Output the [X, Y] coordinate of the center of the cell containing the given text.  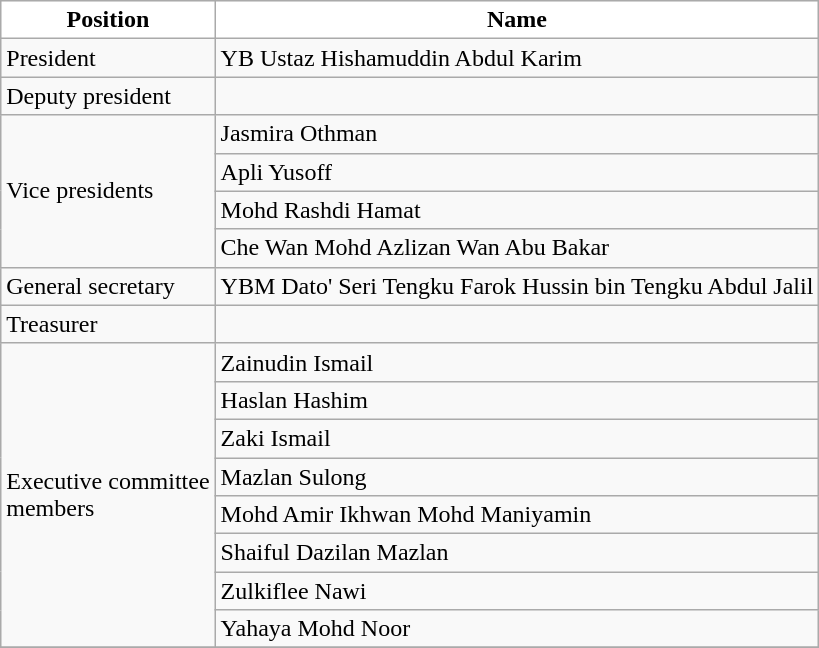
Yahaya Mohd Noor [517, 629]
Treasurer [108, 324]
YB Ustaz Hishamuddin Abdul Karim [517, 58]
Haslan Hashim [517, 400]
Che Wan Mohd Azlizan Wan Abu Bakar [517, 248]
Vice presidents [108, 191]
Mohd Amir Ikhwan Mohd Maniyamin [517, 515]
Jasmira Othman [517, 134]
Zainudin Ismail [517, 362]
Zulkiflee Nawi [517, 591]
Mohd Rashdi Hamat [517, 210]
General secretary [108, 286]
Mazlan Sulong [517, 477]
Position [108, 20]
Shaiful Dazilan Mazlan [517, 553]
Executive committee members [108, 495]
President [108, 58]
Deputy president [108, 96]
Apli Yusoff [517, 172]
Name [517, 20]
YBM Dato' Seri Tengku Farok Hussin bin Tengku Abdul Jalil [517, 286]
Zaki Ismail [517, 438]
